Locate the cell with the specified text and output its (x, y) center coordinate. 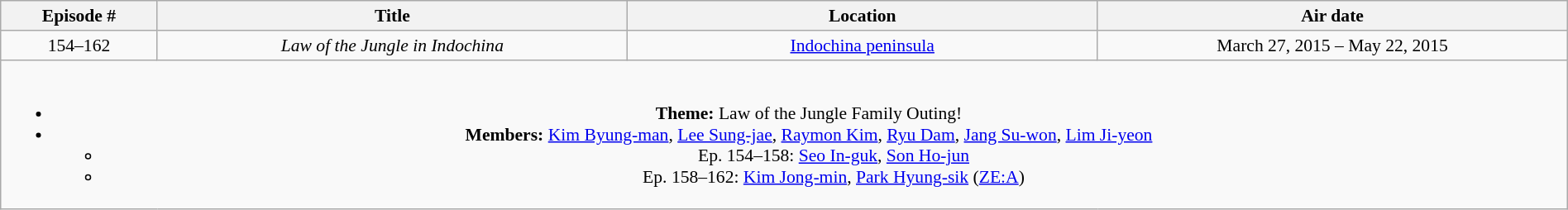
Air date (1332, 16)
March 27, 2015 – May 22, 2015 (1332, 45)
Episode # (79, 16)
Indochina peninsula (863, 45)
154–162 (79, 45)
Title (392, 16)
Law of the Jungle in Indochina (392, 45)
Location (863, 16)
